From the cell containing the given text, extract its center point as [X, Y] coordinate. 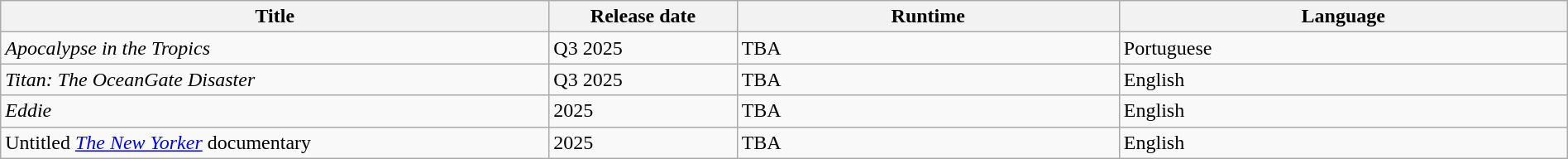
Untitled The New Yorker documentary [275, 142]
Apocalypse in the Tropics [275, 48]
Runtime [928, 17]
Title [275, 17]
Portuguese [1343, 48]
Titan: The OceanGate Disaster [275, 79]
Language [1343, 17]
Eddie [275, 111]
Release date [643, 17]
